Capture the cell that displays the provided text and extract its [x, y] central coordinate. 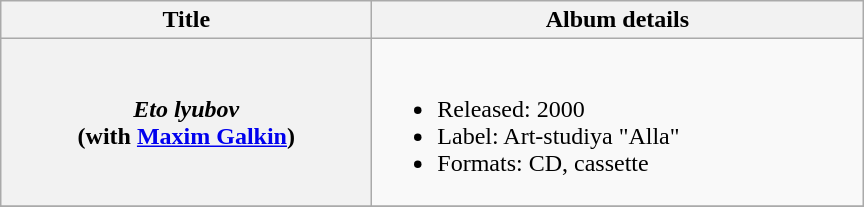
Title [186, 20]
Eto lyubov(with Maxim Galkin) [186, 122]
Released: 2000Label: Art-studiya "Alla"Formats: CD, cassette [618, 122]
Album details [618, 20]
